Pinpoint the cell where the given text exists, returning its [x, y] midpoint coordinate. 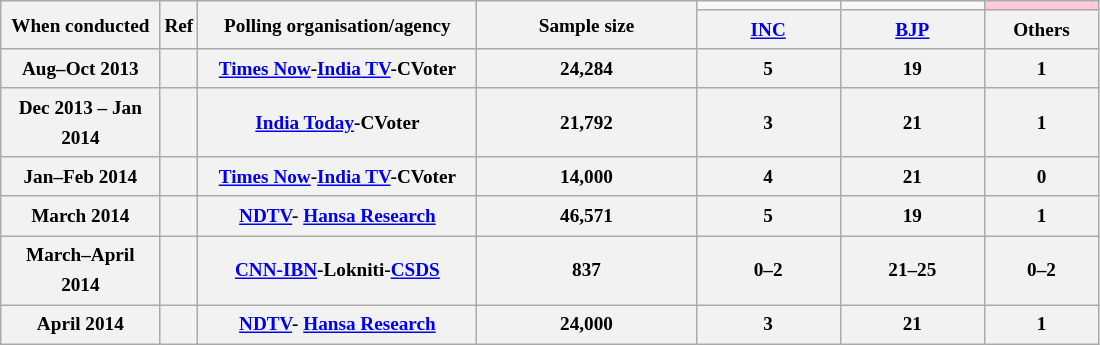
Jan–Feb 2014 [80, 176]
India Today-CVoter [338, 122]
21–25 [912, 270]
24,284 [586, 68]
14,000 [586, 176]
March–April 2014 [80, 270]
When conducted [80, 25]
837 [586, 270]
Sample size [586, 25]
March 2014 [80, 216]
46,571 [586, 216]
21,792 [586, 122]
24,000 [586, 324]
April 2014 [80, 324]
CNN-IBN-Lokniti-CSDS [338, 270]
INC [768, 30]
0 [1041, 176]
Others [1041, 30]
BJP [912, 30]
Ref [179, 25]
Dec 2013 – Jan 2014 [80, 122]
Polling organisation/agency [338, 25]
Aug–Oct 2013 [80, 68]
4 [768, 176]
